Locate the cell with the specified text and output its (x, y) center coordinate. 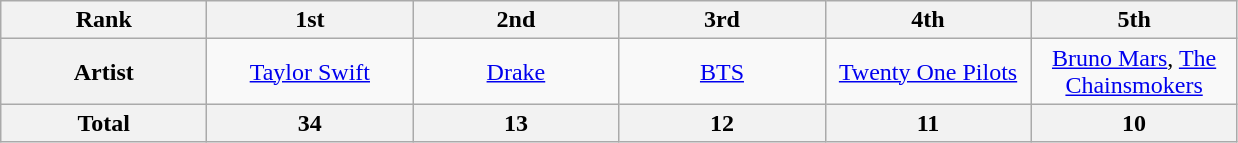
34 (310, 123)
Twenty One Pilots (928, 72)
12 (722, 123)
BTS (722, 72)
3rd (722, 20)
Artist (104, 72)
13 (516, 123)
11 (928, 123)
4th (928, 20)
Drake (516, 72)
10 (1134, 123)
Rank (104, 20)
Bruno Mars, The Chainsmokers (1134, 72)
1st (310, 20)
2nd (516, 20)
Total (104, 123)
5th (1134, 20)
Taylor Swift (310, 72)
